Detect which cell encompasses the target text, then output its (x, y) center coordinate. 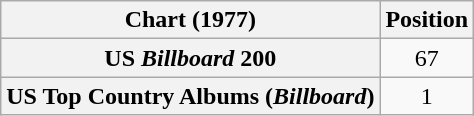
1 (427, 96)
Chart (1977) (190, 20)
US Billboard 200 (190, 58)
67 (427, 58)
Position (427, 20)
US Top Country Albums (Billboard) (190, 96)
